Provide the [x, y] coordinate of the cell's center where the given text is located.  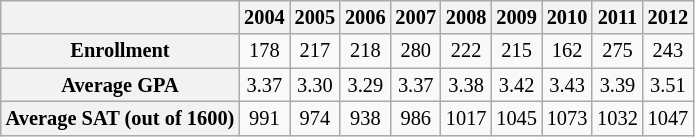
3.51 [668, 85]
1045 [516, 119]
3.42 [516, 85]
1047 [668, 119]
3.30 [315, 85]
Enrollment [120, 51]
2012 [668, 18]
1032 [617, 119]
2008 [466, 18]
280 [416, 51]
275 [617, 51]
2006 [365, 18]
222 [466, 51]
217 [315, 51]
2004 [264, 18]
2005 [315, 18]
2011 [617, 18]
986 [416, 119]
218 [365, 51]
3.38 [466, 85]
162 [567, 51]
2010 [567, 18]
938 [365, 119]
Average GPA [120, 85]
1073 [567, 119]
3.43 [567, 85]
243 [668, 51]
3.39 [617, 85]
1017 [466, 119]
2009 [516, 18]
Average SAT (out of 1600) [120, 119]
215 [516, 51]
974 [315, 119]
991 [264, 119]
2007 [416, 18]
3.29 [365, 85]
178 [264, 51]
